Provide the [x, y] coordinate of the cell's center where the given text is located.  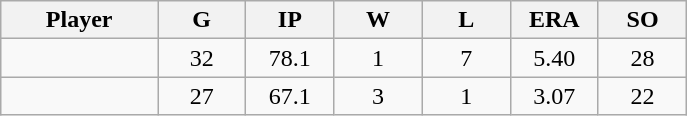
78.1 [290, 58]
32 [202, 58]
7 [466, 58]
Player [80, 20]
W [378, 20]
G [202, 20]
67.1 [290, 96]
27 [202, 96]
28 [642, 58]
SO [642, 20]
3 [378, 96]
IP [290, 20]
3.07 [554, 96]
22 [642, 96]
L [466, 20]
ERA [554, 20]
5.40 [554, 58]
